Locate the cell with the specified text and output its (X, Y) center coordinate. 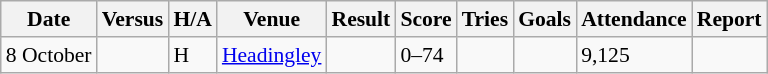
H (192, 55)
8 October (49, 55)
Tries (485, 19)
Report (730, 19)
Date (49, 19)
9,125 (634, 55)
Versus (133, 19)
Result (360, 19)
Attendance (634, 19)
H/A (192, 19)
Goals (544, 19)
Headingley (272, 55)
Score (426, 19)
Venue (272, 19)
0–74 (426, 55)
